Capture the cell that displays the provided text and extract its (x, y) central coordinate. 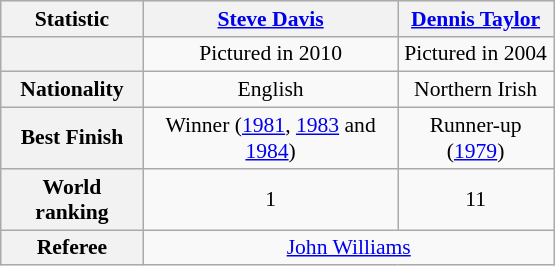
Pictured in 2010 (271, 54)
Statistic (72, 18)
World ranking (72, 198)
Referee (72, 248)
Dennis Taylor (476, 18)
Nationality (72, 90)
Runner-up (1979) (476, 138)
1 (271, 198)
English (271, 90)
11 (476, 198)
Steve Davis (271, 18)
John Williams (349, 248)
Pictured in 2004 (476, 54)
Northern Irish (476, 90)
Best Finish (72, 138)
Winner (1981, 1983 and 1984) (271, 138)
